Search for the cell housing the specified text and yield its (X, Y) center coordinate. 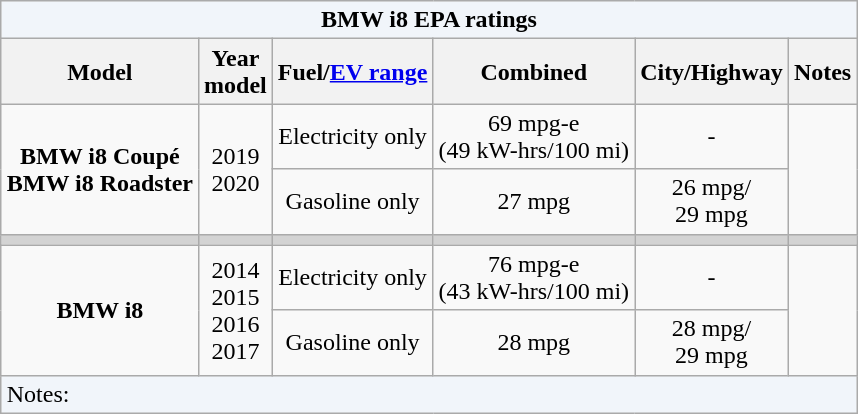
69 mpg-e(49 kW-hrs/100 mi) (534, 136)
Fuel/EV range (352, 72)
28 mpg (534, 342)
28 mpg/ 29 mpg (712, 342)
26 mpg/ 29 mpg (712, 202)
City/Highway (712, 72)
Yearmodel (236, 72)
Model (100, 72)
20192020 (236, 169)
Notes: (428, 394)
BMW i8 (100, 310)
BMW i8 CoupéBMW i8 Roadster (100, 169)
BMW i8 EPA ratings (428, 20)
2014201520162017 (236, 310)
27 mpg (534, 202)
Notes (822, 72)
76 mpg-e(43 kW-hrs/100 mi) (534, 278)
Combined (534, 72)
